Return (x, y) of the center of cell containing provided text 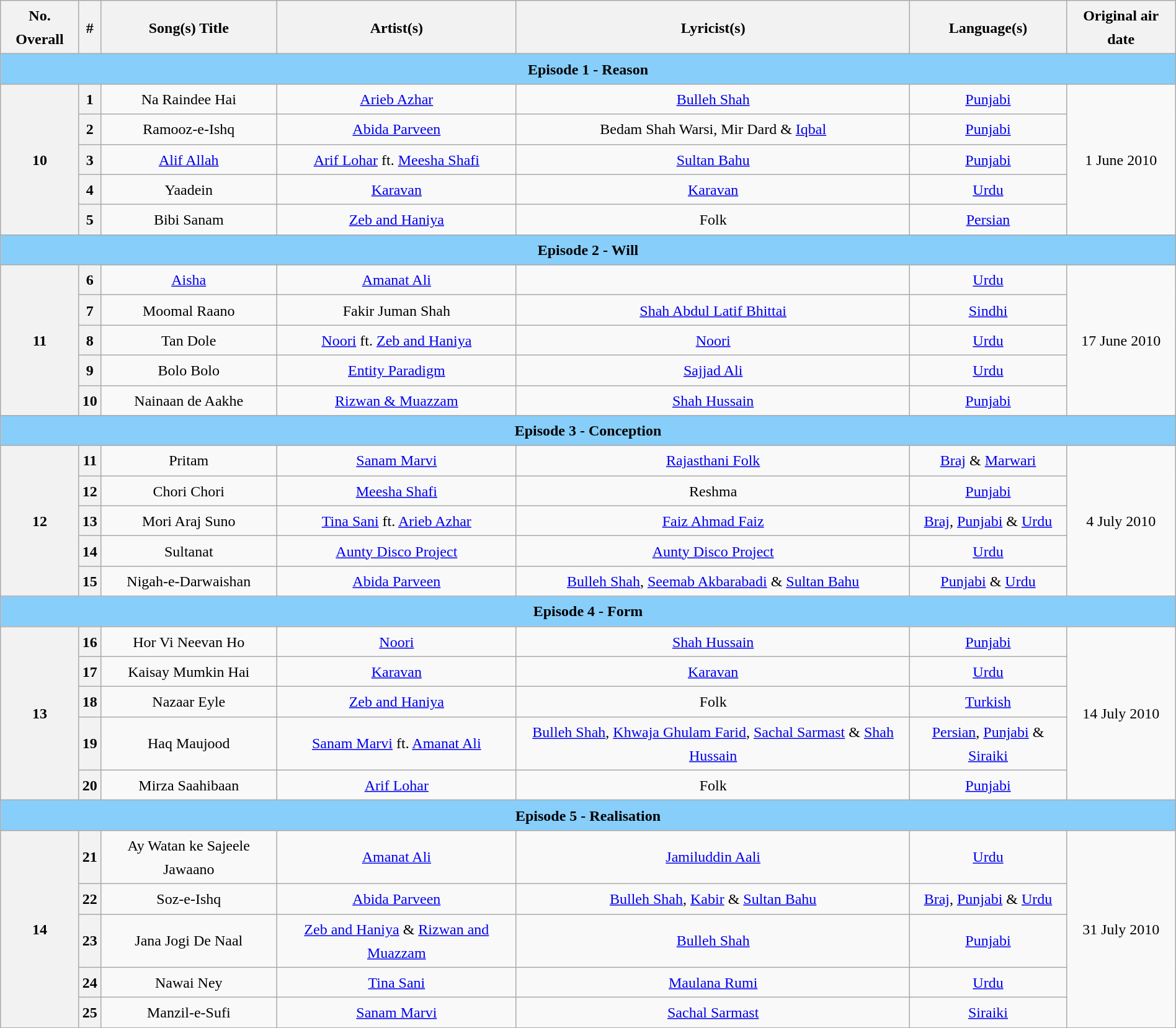
Episode 2 - Will (588, 249)
Bulleh Shah, Kabir & Sultan Bahu (713, 898)
Turkish (988, 702)
Jana Jogi De Naal (189, 941)
2 (89, 129)
Arif Lohar (396, 785)
Bibi Sanam (189, 220)
Tan Dole (189, 340)
Episode 3 - Conception (588, 431)
24 (89, 983)
Bulleh Shah, Seemab Akbarabadi & Sultan Bahu (713, 581)
Punjabi & Urdu (988, 581)
Yaadein (189, 190)
1 June 2010 (1121, 159)
20 (89, 785)
Nazaar Eyle (189, 702)
Nawai Ney (189, 983)
Na Raindee Hai (189, 99)
Rizwan & Muazzam (396, 401)
Bulleh Shah, Khwaja Ghulam Farid, Sachal Sarmast & Shah Hussain (713, 743)
18 (89, 702)
Zeb and Haniya & Rizwan and Muazzam (396, 941)
Sultanat (189, 551)
Sindhi (988, 310)
Arieb Azhar (396, 99)
Noori ft. Zeb and Haniya (396, 340)
Jamiluddin Aali (713, 857)
23 (89, 941)
Sajjad Ali (713, 370)
Episode 4 - Form (588, 612)
Rajasthani Folk (713, 460)
Song(s) Title (189, 27)
Hor Vi Neevan Ho (189, 641)
Haq Maujood (189, 743)
Ramooz-e-Ishq (189, 129)
4 July 2010 (1121, 521)
Bolo Bolo (189, 370)
Siraiki (988, 1012)
8 (89, 340)
Chori Chori (189, 491)
Reshma (713, 491)
Artist(s) (396, 27)
9 (89, 370)
15 (89, 581)
Soz-e-Ishq (189, 898)
Ay Watan ke Sajeele Jawaano (189, 857)
Shah Abdul Latif Bhittai (713, 310)
Episode 5 - Realisation (588, 815)
Meesha Shafi (396, 491)
Braj & Marwari (988, 460)
Tina Sani (396, 983)
Kaisay Mumkin Hai (189, 671)
Episode 1 - Reason (588, 69)
Bedam Shah Warsi, Mir Dard & Iqbal (713, 129)
Arif Lohar ft. Meesha Shafi (396, 159)
Lyricist(s) (713, 27)
Maulana Rumi (713, 983)
Moomal Raano (189, 310)
Mori Araj Suno (189, 521)
Nigah-e-Darwaishan (189, 581)
14 July 2010 (1121, 713)
17 (89, 671)
19 (89, 743)
31 July 2010 (1121, 929)
Sachal Sarmast (713, 1012)
Alif Allah (189, 159)
Manzil-e-Sufi (189, 1012)
# (89, 27)
Sultan Bahu (713, 159)
Persian, Punjabi & Siraiki (988, 743)
7 (89, 310)
3 (89, 159)
Original air date (1121, 27)
No. Overall (40, 27)
Nainaan de Aakhe (189, 401)
6 (89, 280)
1 (89, 99)
16 (89, 641)
17 June 2010 (1121, 340)
Faiz Ahmad Faiz (713, 521)
22 (89, 898)
Entity Paradigm (396, 370)
Pritam (189, 460)
5 (89, 220)
21 (89, 857)
4 (89, 190)
Language(s) (988, 27)
Mirza Saahibaan (189, 785)
Fakir Juman Shah (396, 310)
Persian (988, 220)
Sanam Marvi ft. Amanat Ali (396, 743)
Tina Sani ft. Arieb Azhar (396, 521)
25 (89, 1012)
Aisha (189, 280)
